Detect which cell encompasses the target text, then output its [X, Y] center coordinate. 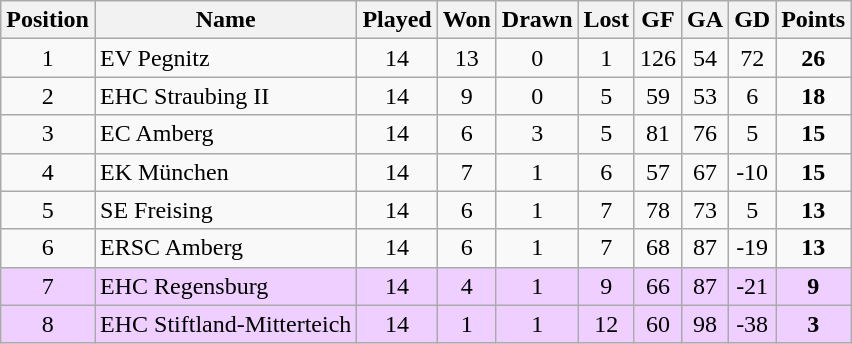
EHC Regensburg [225, 286]
EK München [225, 172]
98 [706, 324]
EHC Stiftland-Mitterteich [225, 324]
66 [658, 286]
Name [225, 20]
-10 [752, 172]
59 [658, 96]
8 [48, 324]
GA [706, 20]
-21 [752, 286]
Lost [606, 20]
81 [658, 134]
126 [658, 58]
53 [706, 96]
73 [706, 210]
12 [606, 324]
Drawn [537, 20]
18 [814, 96]
GF [658, 20]
78 [658, 210]
-38 [752, 324]
EHC Straubing II [225, 96]
2 [48, 96]
57 [658, 172]
ERSC Amberg [225, 248]
60 [658, 324]
GD [752, 20]
EV Pegnitz [225, 58]
67 [706, 172]
72 [752, 58]
-19 [752, 248]
54 [706, 58]
SE Freising [225, 210]
68 [658, 248]
Won [466, 20]
76 [706, 134]
Points [814, 20]
Played [397, 20]
Position [48, 20]
26 [814, 58]
EC Amberg [225, 134]
